Pinpoint the cell where the given text exists, returning its (x, y) midpoint coordinate. 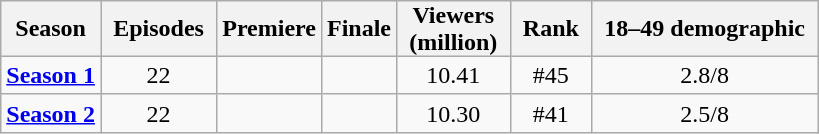
Premiere (270, 29)
Viewers(million) (454, 29)
10.41 (454, 75)
Season (51, 29)
Episodes (158, 29)
10.30 (454, 113)
Season 1 (51, 75)
18–49 demographic (705, 29)
Rank (551, 29)
#45 (551, 75)
Finale (358, 29)
2.5/8 (705, 113)
2.8/8 (705, 75)
#41 (551, 113)
Season 2 (51, 113)
